Pinpoint the cell where the given text exists, returning its (x, y) midpoint coordinate. 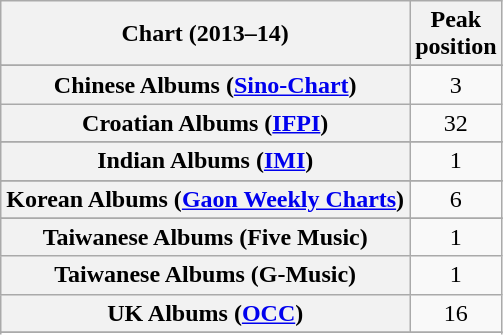
3 (456, 85)
Taiwanese Albums (Five Music) (206, 237)
Chart (2013–14) (206, 34)
Peakposition (456, 34)
6 (456, 199)
Indian Albums (IMI) (206, 161)
16 (456, 313)
Chinese Albums (Sino-Chart) (206, 85)
Korean Albums (Gaon Weekly Charts) (206, 199)
32 (456, 123)
Taiwanese Albums (G-Music) (206, 275)
Croatian Albums (IFPI) (206, 123)
UK Albums (OCC) (206, 313)
